From the cell containing the given text, extract its center point as (x, y) coordinate. 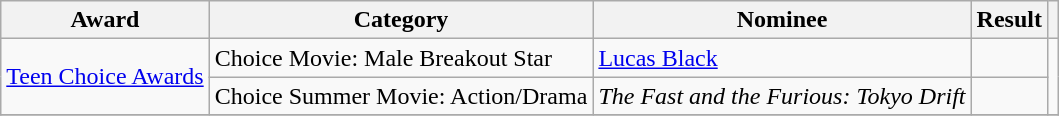
Result (1009, 20)
Lucas Black (782, 58)
Nominee (782, 20)
The Fast and the Furious: Tokyo Drift (782, 96)
Category (401, 20)
Choice Summer Movie: Action/Drama (401, 96)
Teen Choice Awards (105, 77)
Award (105, 20)
Choice Movie: Male Breakout Star (401, 58)
